Output the (X, Y) coordinate of the center of the cell containing the given text.  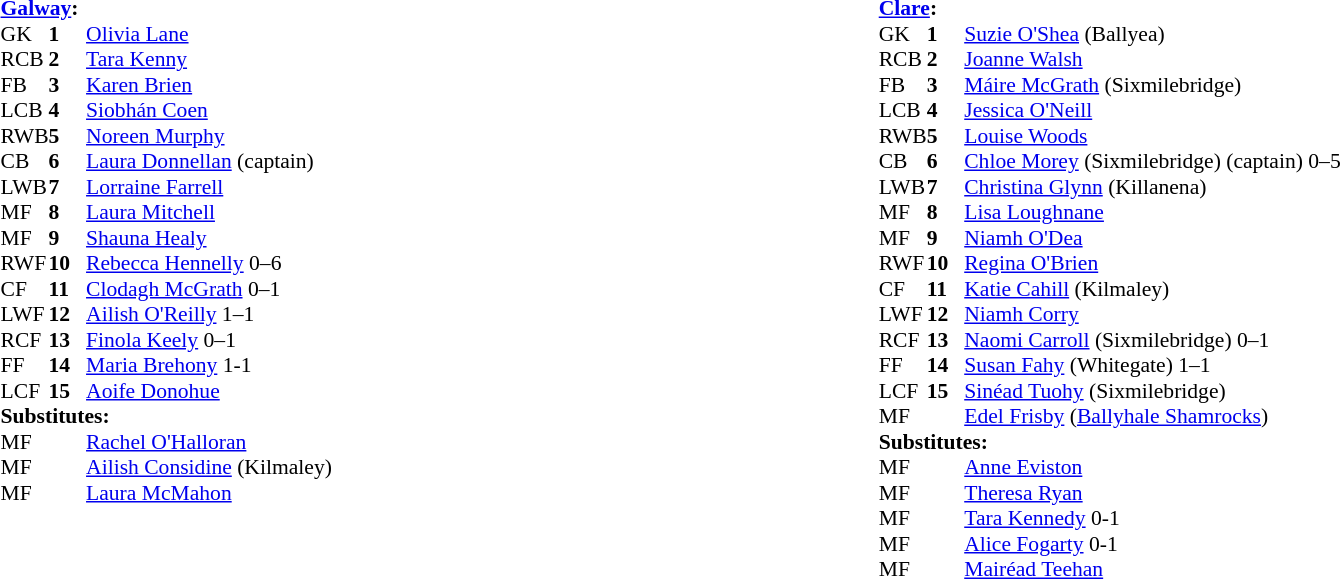
Christina Glynn (Killanena) (1152, 187)
Susan Fahy (Whitegate) 1–1 (1152, 365)
Jessica O'Neill (1152, 111)
Maria Brehony 1-1 (209, 365)
Niamh O'Dea (1152, 238)
Tara Kennedy 0-1 (1152, 519)
Olivia Lane (209, 34)
Edel Frisby (Ballyhale Shamrocks) (1152, 417)
Noreen Murphy (209, 136)
Laura McMahon (209, 493)
Ailish O'Reilly 1–1 (209, 315)
Rachel O'Halloran (209, 442)
Aoife Donohue (209, 391)
Sinéad Tuohy (Sixmilebridge) (1152, 391)
Lisa Loughnane (1152, 213)
Katie Cahill (Kilmaley) (1152, 289)
Chloe Morey (Sixmilebridge) (captain) 0–5 (1152, 161)
Shauna Healy (209, 238)
Naomi Carroll (Sixmilebridge) 0–1 (1152, 340)
Theresa Ryan (1152, 493)
Suzie O'Shea (Ballyea) (1152, 34)
Niamh Corry (1152, 315)
Joanne Walsh (1152, 59)
Louise Woods (1152, 136)
Karen Brien (209, 85)
Finola Keely 0–1 (209, 340)
Máire McGrath (Sixmilebridge) (1152, 85)
Tara Kenny (209, 59)
Substitutes: (166, 417)
Anne Eviston (1152, 467)
Lorraine Farrell (209, 187)
Alice Fogarty 0-1 (1152, 544)
Ailish Considine (Kilmaley) (209, 467)
Regina O'Brien (1152, 263)
Clodagh McGrath 0–1 (209, 289)
Siobhán Coen (209, 111)
Laura Mitchell (209, 213)
Laura Donnellan (captain) (209, 161)
Rebecca Hennelly 0–6 (209, 263)
